Determine the [x, y] coordinate at the center of the cell enclosing the given text.  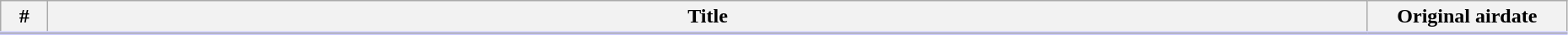
# [24, 17]
Original airdate [1467, 17]
Title [708, 17]
